Return [X, Y] of the center of cell containing provided text 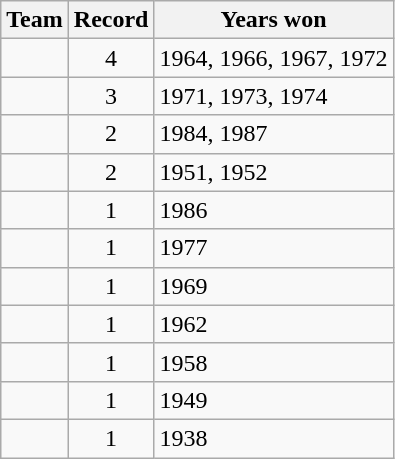
Team [35, 20]
1949 [274, 400]
1964, 1966, 1967, 1972 [274, 58]
Years won [274, 20]
1977 [274, 248]
1971, 1973, 1974 [274, 96]
1962 [274, 324]
1951, 1952 [274, 172]
1984, 1987 [274, 134]
Record [111, 20]
1938 [274, 438]
3 [111, 96]
1986 [274, 210]
1969 [274, 286]
4 [111, 58]
1958 [274, 362]
